Pinpoint the cell where the given text exists, returning its (X, Y) midpoint coordinate. 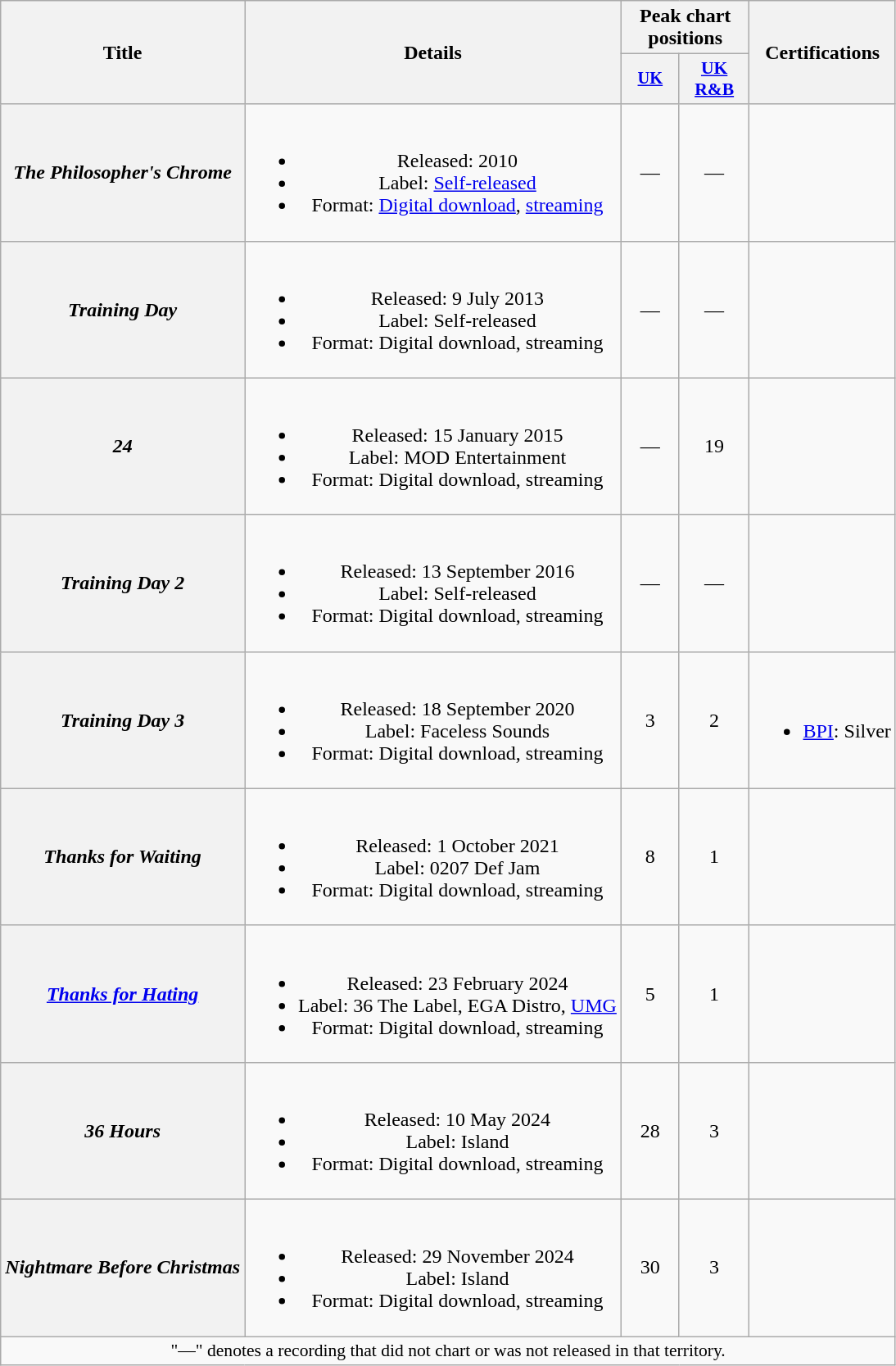
Details (433, 52)
36 Hours (123, 1131)
30 (650, 1267)
5 (650, 993)
Released: 1 October 2021Label: 0207 Def JamFormat: Digital download, streaming (433, 857)
8 (650, 857)
24 (123, 446)
Released: 23 February 2024Label: 36 The Label, EGA Distro, UMGFormat: Digital download, streaming (433, 993)
Released: 18 September 2020Label: Faceless SoundsFormat: Digital download, streaming (433, 719)
"—" denotes a recording that did not chart or was not released in that territory. (449, 1350)
Certifications (822, 52)
19 (714, 446)
Training Day 3 (123, 719)
Released: 9 July 2013Label: Self-releasedFormat: Digital download, streaming (433, 310)
28 (650, 1131)
UKR&B (714, 79)
Training Day 2 (123, 583)
Thanks for Hating (123, 993)
Title (123, 52)
The Philosopher's Chrome (123, 172)
Released: 29 November 2024Label: IslandFormat: Digital download, streaming (433, 1267)
Released: 15 January 2015Label: MOD EntertainmentFormat: Digital download, streaming (433, 446)
BPI: Silver (822, 719)
Thanks for Waiting (123, 857)
Nightmare Before Christmas (123, 1267)
UK (650, 79)
Released: 13 September 2016Label: Self-releasedFormat: Digital download, streaming (433, 583)
Released: 2010Label: Self-releasedFormat: Digital download, streaming (433, 172)
Training Day (123, 310)
Peak chart positions (685, 28)
2 (714, 719)
Released: 10 May 2024Label: IslandFormat: Digital download, streaming (433, 1131)
